For the text-containing cell, return its midpoint in [x, y] coordinate format. 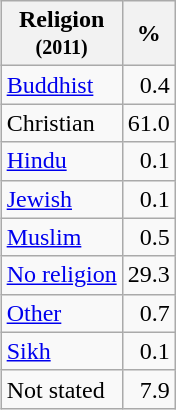
7.9 [148, 389]
Hindu [62, 161]
Religion(2011) [62, 34]
Sikh [62, 351]
Not stated [62, 389]
0.5 [148, 237]
% [148, 34]
Jewish [62, 199]
Muslim [62, 237]
61.0 [148, 123]
No religion [62, 275]
Other [62, 313]
Buddhist [62, 85]
0.7 [148, 313]
0.4 [148, 85]
Christian [62, 123]
29.3 [148, 275]
